Locate the cell with the specified text and output its (X, Y) center coordinate. 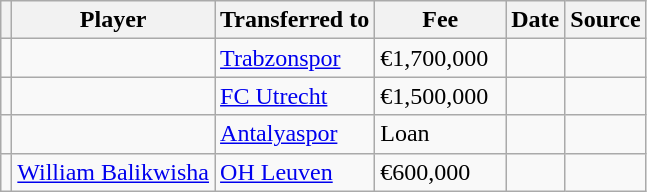
Player (114, 20)
FC Utrecht (295, 96)
Transferred to (295, 20)
Date (536, 20)
Source (606, 20)
€1,700,000 (440, 58)
Loan (440, 134)
€600,000 (440, 172)
€1,500,000 (440, 96)
William Balikwisha (114, 172)
Fee (440, 20)
OH Leuven (295, 172)
Antalyaspor (295, 134)
Trabzonspor (295, 58)
